Return the [X, Y] coordinate for the center point of the cell that contains the specified text.  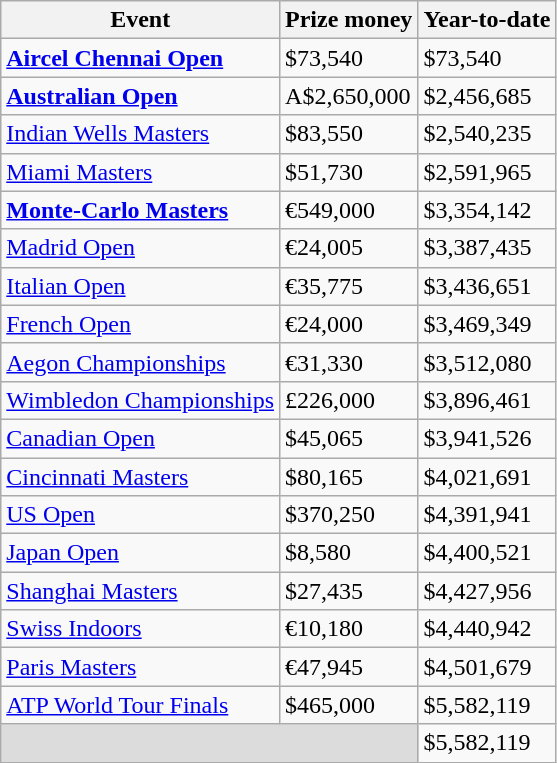
Indian Wells Masters [140, 134]
$80,165 [349, 477]
£226,000 [349, 400]
French Open [140, 324]
Prize money [349, 20]
$4,440,942 [487, 629]
$51,730 [349, 172]
$3,436,651 [487, 286]
Cincinnati Masters [140, 477]
Year-to-date [487, 20]
$2,540,235 [487, 134]
$370,250 [349, 515]
$3,354,142 [487, 210]
$3,941,526 [487, 438]
$4,400,521 [487, 553]
Event [140, 20]
$83,550 [349, 134]
€24,000 [349, 324]
$3,896,461 [487, 400]
Miami Masters [140, 172]
Wimbledon Championships [140, 400]
€35,775 [349, 286]
Aegon Championships [140, 362]
Paris Masters [140, 667]
€24,005 [349, 248]
$4,391,941 [487, 515]
$4,501,679 [487, 667]
$45,065 [349, 438]
€47,945 [349, 667]
Aircel Chennai Open [140, 58]
ATP World Tour Finals [140, 705]
Madrid Open [140, 248]
$4,427,956 [487, 591]
$27,435 [349, 591]
A$2,650,000 [349, 96]
Canadian Open [140, 438]
$2,456,685 [487, 96]
Swiss Indoors [140, 629]
$4,021,691 [487, 477]
US Open [140, 515]
€549,000 [349, 210]
€10,180 [349, 629]
$2,591,965 [487, 172]
$3,512,080 [487, 362]
Shanghai Masters [140, 591]
$3,469,349 [487, 324]
$3,387,435 [487, 248]
$8,580 [349, 553]
Italian Open [140, 286]
Japan Open [140, 553]
$465,000 [349, 705]
Australian Open [140, 96]
€31,330 [349, 362]
Monte-Carlo Masters [140, 210]
